Capture the cell that displays the provided text and extract its (X, Y) central coordinate. 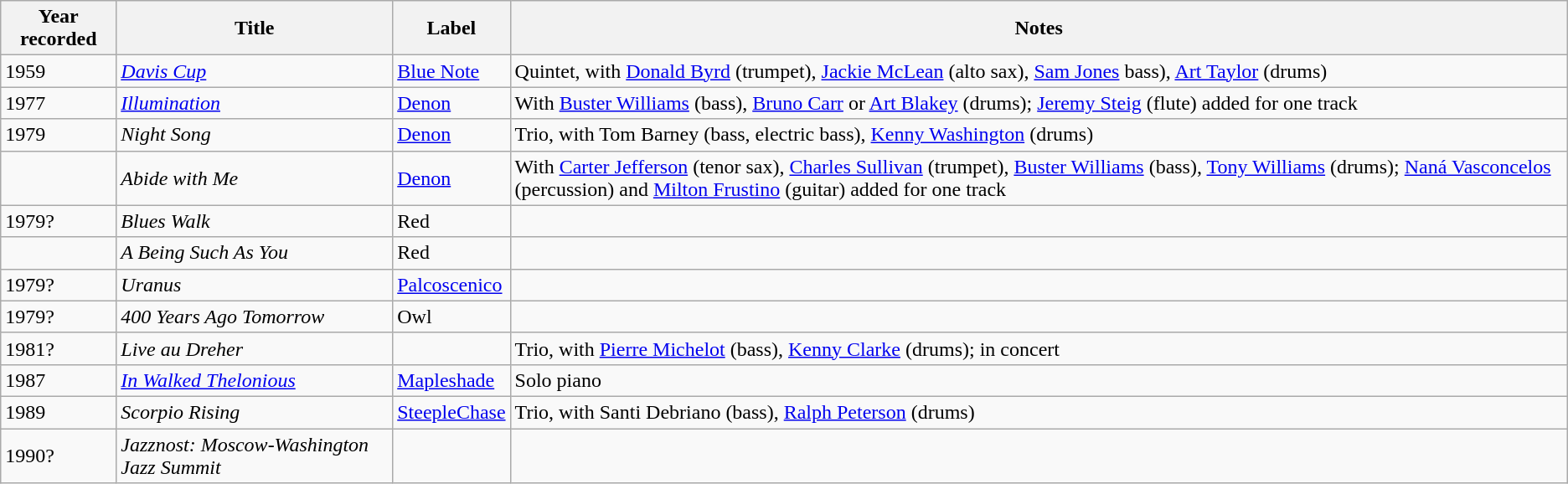
Night Song (255, 135)
400 Years Ago Tomorrow (255, 317)
Uranus (255, 285)
With Buster Williams (bass), Bruno Carr or Art Blakey (drums); Jeremy Steig (flute) added for one track (1039, 103)
1981? (59, 348)
1977 (59, 103)
Trio, with Santi Debriano (bass), Ralph Peterson (drums) (1039, 412)
1989 (59, 412)
Blue Note (451, 71)
Scorpio Rising (255, 412)
Solo piano (1039, 380)
Quintet, with Donald Byrd (trumpet), Jackie McLean (alto sax), Sam Jones bass), Art Taylor (drums) (1039, 71)
Year recorded (59, 28)
1959 (59, 71)
1987 (59, 380)
SteepleChase (451, 412)
1979 (59, 135)
Live au Dreher (255, 348)
Blues Walk (255, 221)
Jazznost: Moscow-Washington Jazz Summit (255, 456)
Label (451, 28)
Title (255, 28)
In Walked Thelonious (255, 380)
Abide with Me (255, 178)
Owl (451, 317)
Illumination (255, 103)
Palcoscenico (451, 285)
Davis Cup (255, 71)
A Being Such As You (255, 253)
Trio, with Pierre Michelot (bass), Kenny Clarke (drums); in concert (1039, 348)
Mapleshade (451, 380)
Trio, with Tom Barney (bass, electric bass), Kenny Washington (drums) (1039, 135)
Notes (1039, 28)
1990? (59, 456)
